From the cell containing the given text, extract its center point as (x, y) coordinate. 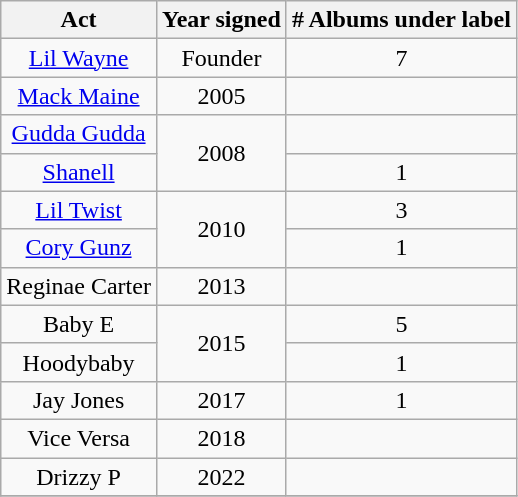
2008 (221, 153)
# Albums under label (401, 20)
Lil Wayne (79, 58)
Mack Maine (79, 96)
Year signed (221, 20)
2010 (221, 229)
Jay Jones (79, 400)
Shanell (79, 172)
Act (79, 20)
2017 (221, 400)
Founder (221, 58)
2022 (221, 477)
Baby E (79, 324)
Drizzy P (79, 477)
Cory Gunz (79, 248)
Gudda Gudda (79, 134)
Vice Versa (79, 438)
2005 (221, 96)
2015 (221, 343)
7 (401, 58)
5 (401, 324)
Reginae Carter (79, 286)
Hoodybaby (79, 362)
2018 (221, 438)
3 (401, 210)
Lil Twist (79, 210)
2013 (221, 286)
